For the text-containing cell, return its midpoint in (x, y) coordinate format. 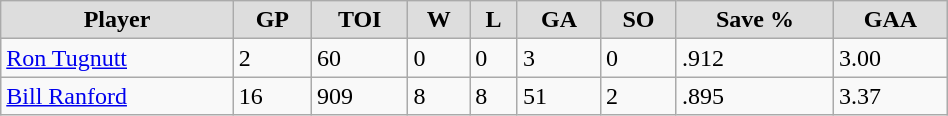
Save % (754, 20)
SO (638, 20)
W (439, 20)
.912 (754, 58)
TOI (359, 20)
3.00 (891, 58)
60 (359, 58)
Bill Ranford (117, 96)
3.37 (891, 96)
GA (558, 20)
3 (558, 58)
51 (558, 96)
GP (272, 20)
Player (117, 20)
16 (272, 96)
Ron Tugnutt (117, 58)
L (494, 20)
909 (359, 96)
.895 (754, 96)
GAA (891, 20)
